Search for the cell housing the specified text and yield its (X, Y) center coordinate. 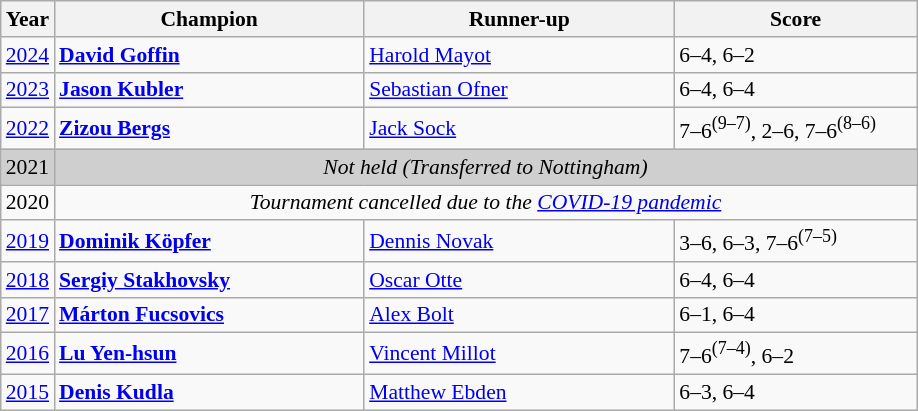
7–6(7–4), 6–2 (796, 354)
Márton Fucsovics (209, 316)
Matthew Ebden (519, 392)
2017 (28, 316)
Champion (209, 19)
Alex Bolt (519, 316)
Vincent Millot (519, 354)
Jack Sock (519, 128)
6–3, 6–4 (796, 392)
Lu Yen-hsun (209, 354)
Dominik Köpfer (209, 242)
6–4, 6–2 (796, 55)
2022 (28, 128)
Denis Kudla (209, 392)
7–6(9–7), 2–6, 7–6(8–6) (796, 128)
Oscar Otte (519, 280)
Sebastian Ofner (519, 90)
2024 (28, 55)
Score (796, 19)
2021 (28, 167)
Dennis Novak (519, 242)
2019 (28, 242)
2023 (28, 90)
Sergiy Stakhovsky (209, 280)
Runner-up (519, 19)
Year (28, 19)
Tournament cancelled due to the COVID-19 pandemic (486, 203)
Zizou Bergs (209, 128)
2016 (28, 354)
6–1, 6–4 (796, 316)
2020 (28, 203)
Not held (Transferred to Nottingham) (486, 167)
David Goffin (209, 55)
2018 (28, 280)
3–6, 6–3, 7–6(7–5) (796, 242)
Harold Mayot (519, 55)
2015 (28, 392)
Jason Kubler (209, 90)
